For the text-containing cell, return its midpoint in [X, Y] coordinate format. 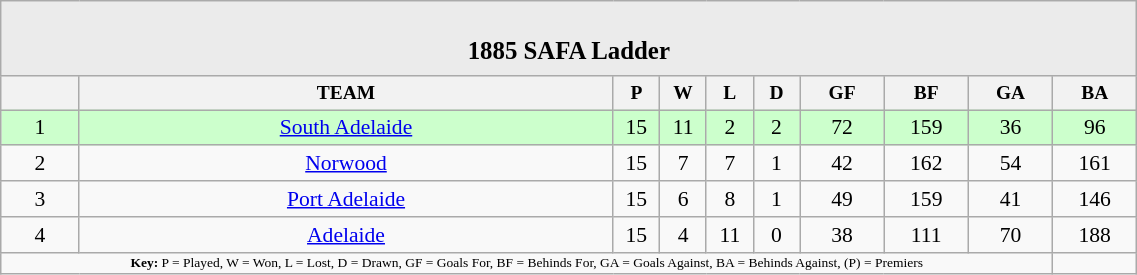
96 [1095, 128]
South Adelaide [346, 128]
W [684, 94]
3 [40, 199]
54 [1010, 164]
41 [1010, 199]
188 [1095, 235]
GA [1010, 94]
L [730, 94]
8 [730, 199]
0 [776, 235]
162 [926, 164]
Key: P = Played, W = Won, L = Lost, D = Drawn, GF = Goals For, BF = Behinds For, GA = Goals Against, BA = Behinds Against, (P) = Premiers [527, 263]
146 [1095, 199]
38 [842, 235]
111 [926, 235]
Port Adelaide [346, 199]
70 [1010, 235]
6 [684, 199]
GF [842, 94]
BF [926, 94]
42 [842, 164]
TEAM [346, 94]
72 [842, 128]
Norwood [346, 164]
49 [842, 199]
D [776, 94]
BA [1095, 94]
P [636, 94]
Adelaide [346, 235]
36 [1010, 128]
161 [1095, 164]
